Search for the cell housing the specified text and yield its (X, Y) center coordinate. 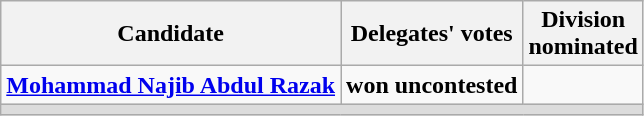
Candidate (171, 34)
Mohammad Najib Abdul Razak (171, 85)
Delegates' votes (432, 34)
Division nominated (583, 34)
won uncontested (432, 85)
